Search for the cell housing the specified text and yield its [X, Y] center coordinate. 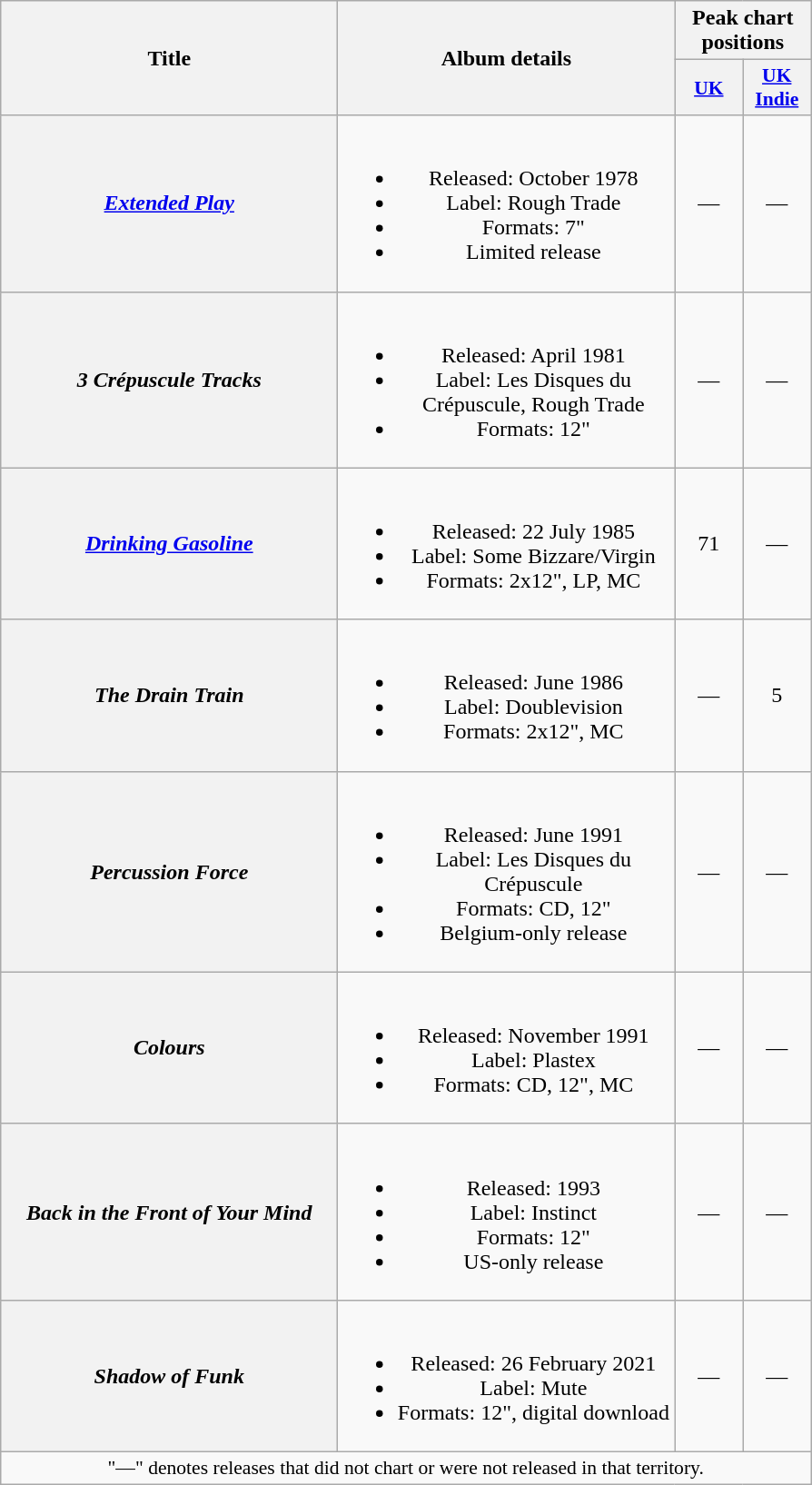
Shadow of Funk [169, 1375]
The Drain Train [169, 696]
Extended Play [169, 203]
Released: November 1991Label: PlastexFormats: CD, 12", MC [507, 1048]
Percussion Force [169, 872]
Drinking Gasoline [169, 543]
Released: 26 February 2021Label: MuteFormats: 12", digital download [507, 1375]
3 Crépuscule Tracks [169, 380]
Peak chart positions [743, 31]
Album details [507, 58]
"—" denotes releases that did not chart or were not released in that territory. [406, 1468]
Released: June 1991Label: Les Disques du CrépusculeFormats: CD, 12"Belgium-only release [507, 872]
5 [777, 696]
Colours [169, 1048]
Title [169, 58]
Released: October 1978Label: Rough TradeFormats: 7"Limited release [507, 203]
UK [708, 87]
Released: 1993Label: InstinctFormats: 12"US-only release [507, 1212]
71 [708, 543]
UKIndie [777, 87]
Back in the Front of Your Mind [169, 1212]
Released: 22 July 1985Label: Some Bizzare/VirginFormats: 2x12", LP, MC [507, 543]
Released: June 1986Label: DoublevisionFormats: 2x12", MC [507, 696]
Released: April 1981Label: Les Disques du Crépuscule, Rough TradeFormats: 12" [507, 380]
